Find where the given text appears and provide that cell's center as [x, y] coordinate. 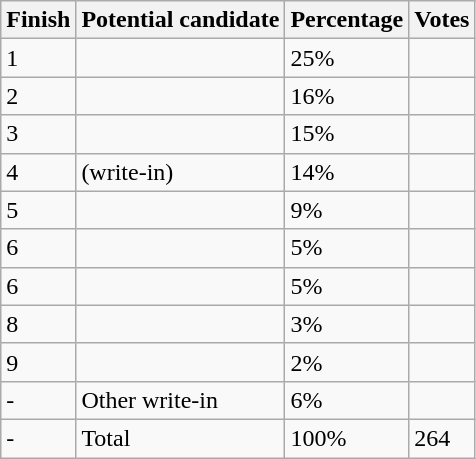
16% [347, 96]
264 [442, 438]
3% [347, 324]
6% [347, 400]
100% [347, 438]
1 [38, 58]
8 [38, 324]
15% [347, 134]
Other write-in [180, 400]
3 [38, 134]
Finish [38, 20]
9 [38, 362]
4 [38, 172]
Total [180, 438]
9% [347, 210]
25% [347, 58]
14% [347, 172]
2 [38, 96]
Percentage [347, 20]
(write-in) [180, 172]
2% [347, 362]
Votes [442, 20]
Potential candidate [180, 20]
5 [38, 210]
